Search for the cell housing the specified text and yield its [X, Y] center coordinate. 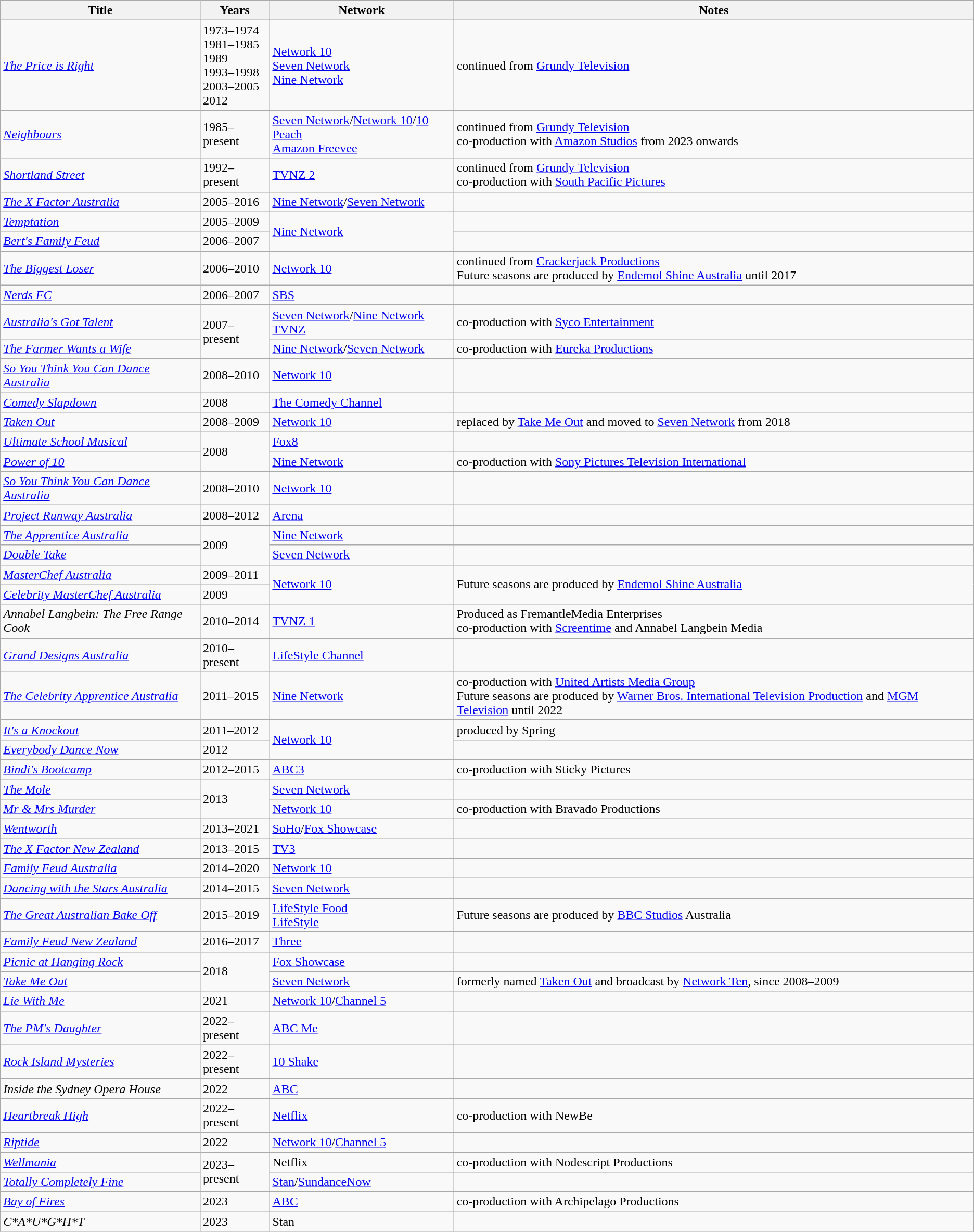
The X Factor Australia [100, 202]
Project Runway Australia [100, 515]
The Comedy Channel [362, 402]
Bert's Family Feud [100, 241]
TVNZ 2 [362, 175]
2012 [234, 749]
The Biggest Loser [100, 268]
2006–2010 [234, 268]
Seven Network/Network 10/10 PeachAmazon Freevee [362, 134]
co-production with Syco Entertainment [714, 321]
The Great Australian Bake Off [100, 915]
2010–present [234, 655]
LifeStyle Channel [362, 655]
co-production with Sticky Pictures [714, 769]
The Celebrity Apprentice Australia [100, 696]
Bindi's Bootcamp [100, 769]
10 Shake [362, 1062]
SoHo/Fox Showcase [362, 829]
Riptide [100, 1142]
Celebrity MasterChef Australia [100, 594]
2014–2020 [234, 868]
The Apprentice Australia [100, 535]
2012–2015 [234, 769]
Rock Island Mysteries [100, 1062]
Bay of Fires [100, 1202]
C*A*U*G*H*T [100, 1222]
co-production with Sony Pictures Television International [714, 462]
It's a Knockout [100, 730]
continued from Grundy Television [714, 66]
The Mole [100, 789]
2007–present [234, 332]
Heartbreak High [100, 1115]
Power of 10 [100, 462]
Totally Completely Fine [100, 1182]
1992–present [234, 175]
Years [234, 10]
2005–2016 [234, 202]
continued from Grundy Televisionco-production with Amazon Studios from 2023 onwards [714, 134]
Notes [714, 10]
Wentworth [100, 829]
co-production with Eureka Productions [714, 348]
Arena [362, 515]
2013–2021 [234, 829]
1973–19741981–198519891993–19982003–20052012 [234, 66]
Temptation [100, 222]
co-production with NewBe [714, 1115]
Double Take [100, 555]
2018 [234, 971]
2021 [234, 1001]
Take Me Out [100, 981]
Future seasons are produced by Endemol Shine Australia [714, 585]
Dancing with the Stars Australia [100, 888]
co-production with Nodescript Productions [714, 1162]
ABC Me [362, 1028]
ABC3 [362, 769]
Everybody Dance Now [100, 749]
Shortland Street [100, 175]
Annabel Langbein: The Free Range Cook [100, 621]
Inside the Sydney Opera House [100, 1088]
Title [100, 10]
Australia's Got Talent [100, 321]
Network 10Seven NetworkNine Network [362, 66]
2013–2015 [234, 849]
Fox8 [362, 442]
Ultimate School Musical [100, 442]
Nerds FC [100, 295]
Family Feud Australia [100, 868]
Family Feud New Zealand [100, 942]
Produced as FremantleMedia Enterprisesco-production with Screentime and Annabel Langbein Media [714, 621]
Neighbours [100, 134]
replaced by Take Me Out and moved to Seven Network from 2018 [714, 422]
co-production with Archipelago Productions [714, 1202]
The Farmer Wants a Wife [100, 348]
co-production with Bravado Productions [714, 809]
Three [362, 942]
Comedy Slapdown [100, 402]
Network [362, 10]
2013 [234, 799]
The PM's Daughter [100, 1028]
Fox Showcase [362, 962]
The Price is Right [100, 66]
LifeStyle FoodLifeStyle [362, 915]
2005–2009 [234, 222]
continued from Grundy Televisionco-production with South Pacific Pictures [714, 175]
2023–present [234, 1172]
2016–2017 [234, 942]
2008–2009 [234, 422]
2010–2014 [234, 621]
2011–2012 [234, 730]
2009–2011 [234, 575]
SBS [362, 295]
continued from Crackerjack ProductionsFuture seasons are produced by Endemol Shine Australia until 2017 [714, 268]
Taken Out [100, 422]
2014–2015 [234, 888]
Mr & Mrs Murder [100, 809]
Stan/SundanceNow [362, 1182]
produced by Spring [714, 730]
Wellmania [100, 1162]
MasterChef Australia [100, 575]
Picnic at Hanging Rock [100, 962]
Future seasons are produced by BBC Studios Australia [714, 915]
1985–present [234, 134]
The X Factor New Zealand [100, 849]
formerly named Taken Out and broadcast by Network Ten, since 2008–2009 [714, 981]
Stan [362, 1222]
TV3 [362, 849]
Seven Network/Nine NetworkTVNZ [362, 321]
TVNZ 1 [362, 621]
2008–2012 [234, 515]
2015–2019 [234, 915]
Grand Designs Australia [100, 655]
2011–2015 [234, 696]
Lie With Me [100, 1001]
